Determine the (x, y) coordinate at the center of the cell enclosing the given text.  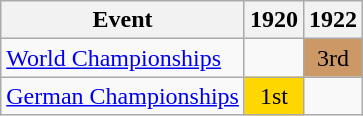
1920 (274, 20)
World Championships (123, 58)
1st (274, 96)
1922 (334, 20)
German Championships (123, 96)
Event (123, 20)
3rd (334, 58)
